For the text-containing cell, return its midpoint in (X, Y) coordinate format. 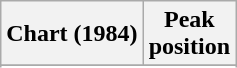
Chart (1984) (72, 34)
Peakposition (189, 34)
